Pinpoint the cell where the given text exists, returning its (X, Y) midpoint coordinate. 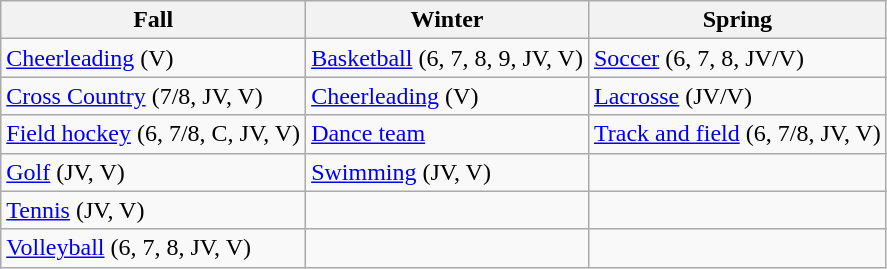
Fall (154, 20)
Lacrosse (JV/V) (737, 96)
Spring (737, 20)
Basketball (6, 7, 8, 9, JV, V) (448, 58)
Tennis (JV, V) (154, 210)
Swimming (JV, V) (448, 172)
Dance team (448, 134)
Track and field (6, 7/8, JV, V) (737, 134)
Field hockey (6, 7/8, C, JV, V) (154, 134)
Golf (JV, V) (154, 172)
Cross Country (7/8, JV, V) (154, 96)
Volleyball (6, 7, 8, JV, V) (154, 248)
Winter (448, 20)
Soccer (6, 7, 8, JV/V) (737, 58)
